Search for the cell housing the specified text and yield its (X, Y) center coordinate. 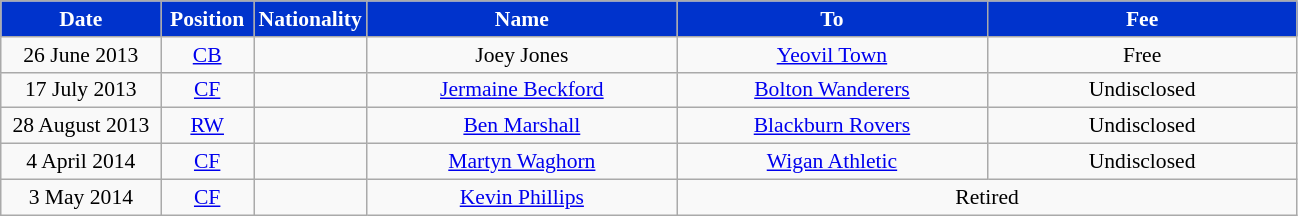
Joey Jones (522, 55)
17 July 2013 (81, 90)
Free (1142, 55)
28 August 2013 (81, 126)
Yeovil Town (832, 55)
Ben Marshall (522, 126)
To (832, 19)
Retired (987, 197)
RW (208, 126)
Martyn Waghorn (522, 162)
Position (208, 19)
Name (522, 19)
Wigan Athletic (832, 162)
4 April 2014 (81, 162)
Nationality (310, 19)
3 May 2014 (81, 197)
Fee (1142, 19)
CB (208, 55)
26 June 2013 (81, 55)
Kevin Phillips (522, 197)
Jermaine Beckford (522, 90)
Blackburn Rovers (832, 126)
Bolton Wanderers (832, 90)
Date (81, 19)
